Return the (x, y) coordinate for the center point of the cell that contains the specified text.  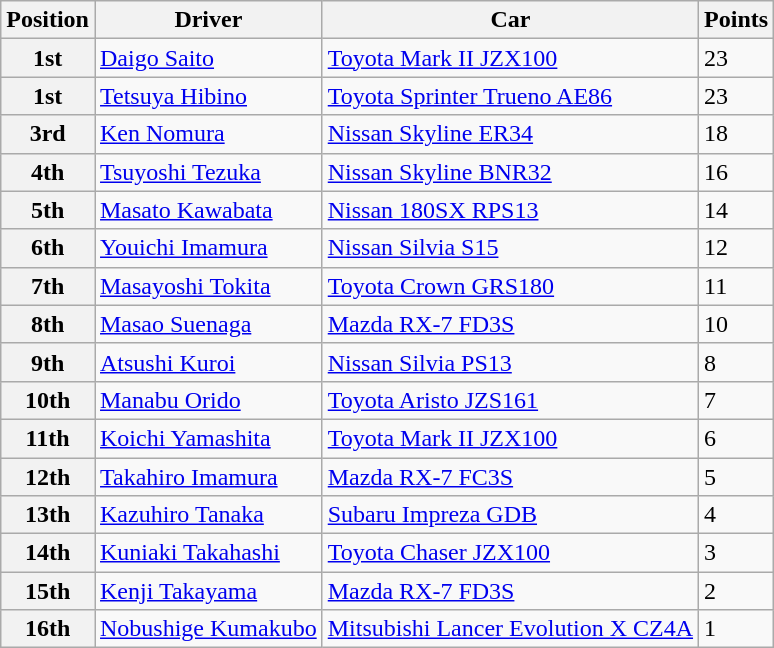
Mitsubishi Lancer Evolution X CZ4A (510, 629)
Kazuhiro Tanaka (208, 515)
2 (736, 591)
7th (48, 286)
Nissan Skyline ER34 (510, 134)
Car (510, 20)
Youichi Imamura (208, 248)
Koichi Yamashita (208, 438)
18 (736, 134)
Tsuyoshi Tezuka (208, 172)
Masayoshi Tokita (208, 286)
Toyota Sprinter Trueno AE86 (510, 96)
13th (48, 515)
5th (48, 210)
Masao Suenaga (208, 324)
Atsushi Kuroi (208, 362)
Kuniaki Takahashi (208, 553)
1 (736, 629)
10th (48, 400)
Mazda RX-7 FC3S (510, 477)
Toyota Aristo JZS161 (510, 400)
Manabu Orido (208, 400)
Points (736, 20)
4th (48, 172)
15th (48, 591)
Daigo Saito (208, 58)
14th (48, 553)
7 (736, 400)
8th (48, 324)
Nissan Silvia S15 (510, 248)
11 (736, 286)
9th (48, 362)
Tetsuya Hibino (208, 96)
Nissan Skyline BNR32 (510, 172)
16th (48, 629)
3 (736, 553)
16 (736, 172)
5 (736, 477)
Takahiro Imamura (208, 477)
Toyota Chaser JZX100 (510, 553)
Masato Kawabata (208, 210)
Driver (208, 20)
Toyota Crown GRS180 (510, 286)
Nobushige Kumakubo (208, 629)
Nissan 180SX RPS13 (510, 210)
11th (48, 438)
4 (736, 515)
6 (736, 438)
Position (48, 20)
Ken Nomura (208, 134)
8 (736, 362)
14 (736, 210)
10 (736, 324)
Kenji Takayama (208, 591)
Nissan Silvia PS13 (510, 362)
Subaru Impreza GDB (510, 515)
12th (48, 477)
6th (48, 248)
3rd (48, 134)
12 (736, 248)
